Find where the given text appears and provide that cell's center as (x, y) coordinate. 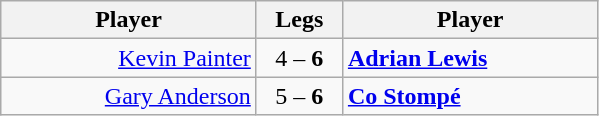
Kevin Painter (129, 58)
Co Stompé (470, 96)
Adrian Lewis (470, 58)
5 – 6 (299, 96)
Legs (299, 20)
4 – 6 (299, 58)
Gary Anderson (129, 96)
